Locate the cell with the specified text and output its [X, Y] center coordinate. 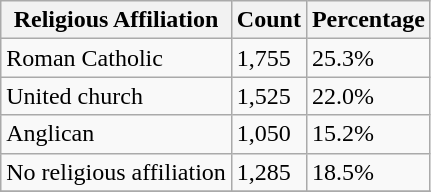
Count [268, 20]
Anglican [116, 134]
1,050 [268, 134]
Roman Catholic [116, 58]
1,285 [268, 172]
1,525 [268, 96]
25.3% [368, 58]
No religious affiliation [116, 172]
Religious Affiliation [116, 20]
18.5% [368, 172]
Percentage [368, 20]
15.2% [368, 134]
United church [116, 96]
22.0% [368, 96]
1,755 [268, 58]
